Determine the [X, Y] coordinate at the center of the cell enclosing the given text.  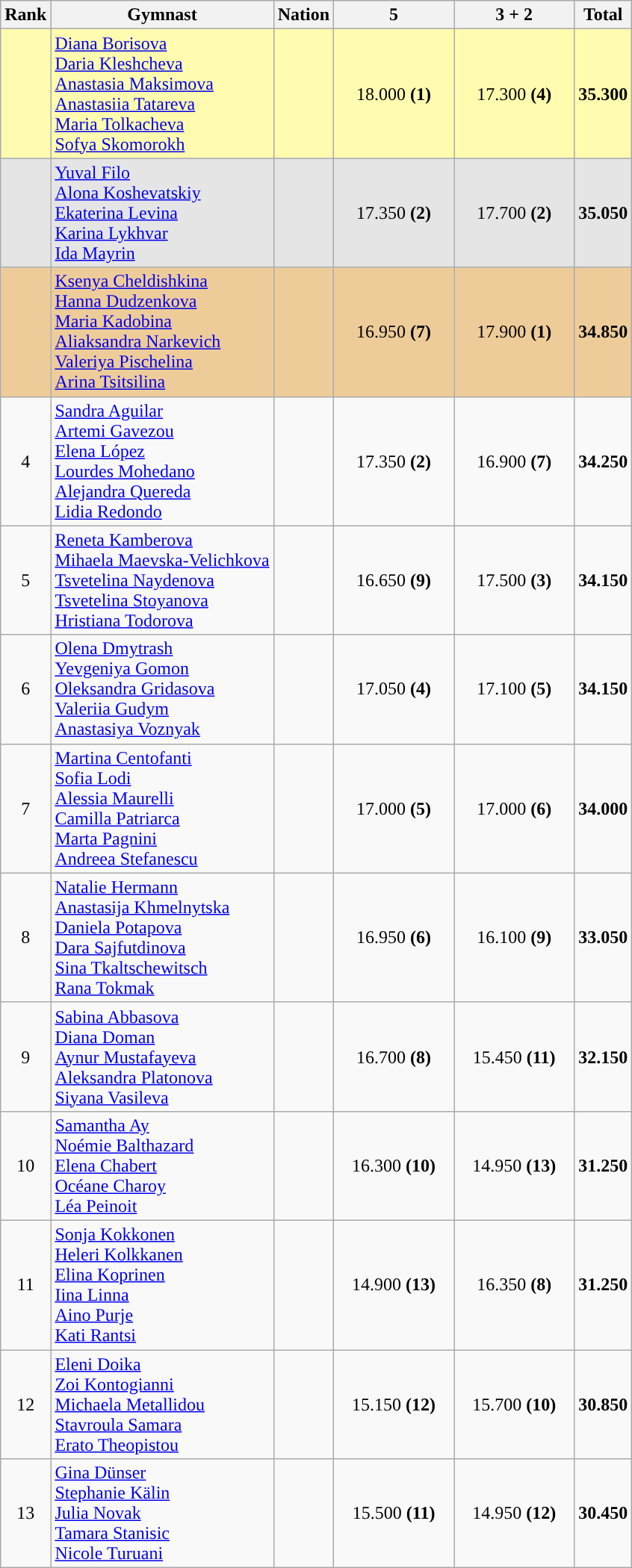
16.700 (8) [394, 1057]
35.050 [604, 213]
Martina Centofanti Sofia LodiAlessia MaurelliCamilla PatriarcaMarta PagniniAndreea Stefanescu [162, 808]
3 + 2 [514, 15]
14.950 (13) [514, 1166]
17.500 (3) [514, 580]
16.650 (9) [394, 580]
16.300 (10) [394, 1166]
Gina DünserStephanie KälinJulia NovakTamara StanisicNicole Turuani [162, 1513]
9 [25, 1057]
Samantha AyNoémie BalthazardElena ChabertOcéane CharoyLéa Peinoit [162, 1166]
15.700 (10) [514, 1404]
Reneta KamberovaMihaela Maevska-VelichkovaTsvetelina NaydenovaTsvetelina StoyanovaHristiana Todorova [162, 580]
8 [25, 938]
4 [25, 461]
15.450 (11) [514, 1057]
Natalie Hermann Anastasija KhmelnytskaDaniela PotapovaDara SajfutdinovaSina Tkaltschewitsch Rana Tokmak [162, 938]
Nation [303, 15]
16.100 (9) [514, 938]
15.150 (12) [394, 1404]
Total [604, 15]
6 [25, 689]
17.300 (4) [514, 94]
16.950 (6) [394, 938]
16.900 (7) [514, 461]
14.950 (12) [514, 1513]
Rank [25, 15]
Sabina AbbasovaDiana DomanAynur MustafayevaAleksandra PlatonovaSiyana Vasileva [162, 1057]
17.100 (5) [514, 689]
33.050 [604, 938]
17.700 (2) [514, 213]
Gymnast [162, 15]
34.000 [604, 808]
Ksenya Cheldishkina Hanna DudzenkovaMaria KadobinaAliaksandra Narkevich Valeriya PischelinaArina Tsitsilina [162, 332]
13 [25, 1513]
18.000 (1) [394, 94]
32.150 [604, 1057]
7 [25, 808]
12 [25, 1404]
34.250 [604, 461]
30.850 [604, 1404]
Yuval FiloAlona KoshevatskiyEkaterina LevinaKarina LykhvarIda Mayrin [162, 213]
Olena DmytrashYevgeniya GomonOleksandra GridasovaValeriia GudymAnastasiya Voznyak [162, 689]
16.950 (7) [394, 332]
30.450 [604, 1513]
17.900 (1) [514, 332]
11 [25, 1284]
10 [25, 1166]
15.500 (11) [394, 1513]
35.300 [604, 94]
17.000 (5) [394, 808]
Diana Borisova Daria Kleshcheva Anastasia MaksimovaAnastasiia TatarevaMaria TolkachevaSofya Skomorokh [162, 94]
16.350 (8) [514, 1284]
17.000 (6) [514, 808]
Eleni DoikaZoi KontogianniMichaela MetallidouStavroula SamaraErato Theopistou [162, 1404]
17.050 (4) [394, 689]
14.900 (13) [394, 1284]
Sandra AguilarArtemi GavezouElena López Lourdes MohedanoAlejandra QueredaLidia Redondo [162, 461]
34.850 [604, 332]
Sonja KokkonenHeleri Kolkkanen Elina KoprinenIina LinnaAino PurjeKati Rantsi [162, 1284]
